Find where the given text appears and provide that cell's center as (X, Y) coordinate. 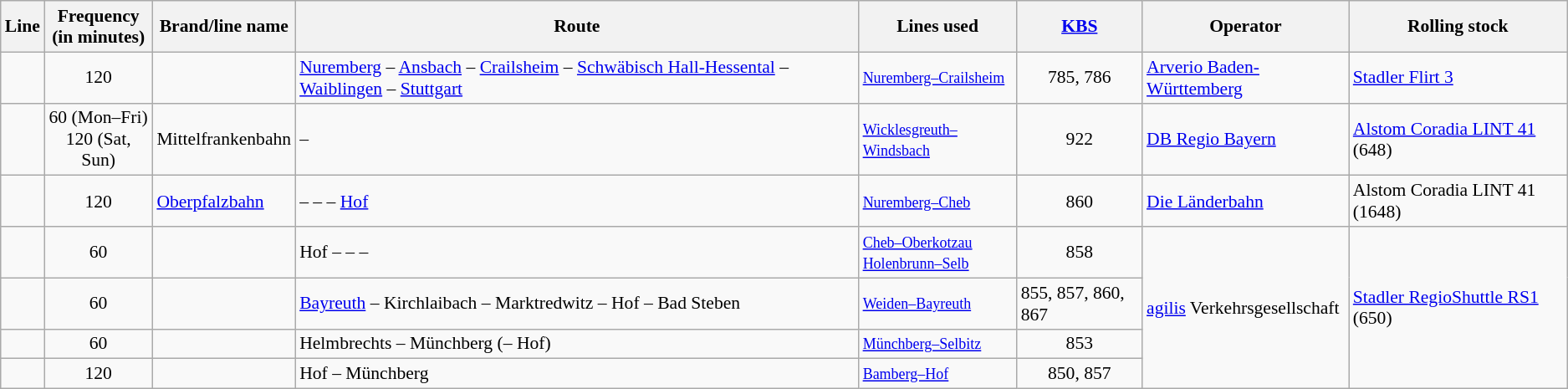
Nuremberg–Cheb (938, 201)
Bayreuth – Kirchlaibach – Marktredwitz – Hof – Bad Steben (577, 303)
Hof – – – (577, 253)
Arverio Baden-Württemberg (1246, 77)
Alstom Coradia LINT 41 (1648) (1458, 201)
Mittelfrankenbahn (224, 139)
Alstom Coradia LINT 41 (648) (1458, 139)
Rolling stock (1458, 27)
Nuremberg – Ansbach – Crailsheim – Schwäbisch Hall-Hessental – Waiblingen – Stuttgart (577, 77)
922 (1080, 139)
785, 786 (1080, 77)
Lines used (938, 27)
Stadler RegioShuttle RS1 (650) (1458, 308)
KBS (1080, 27)
860 (1080, 201)
Nuremberg–Crailsheim (938, 77)
DB Regio Bayern (1246, 139)
850, 857 (1080, 374)
Cheb–OberkotzauHolenbrunn–Selb (938, 253)
Weiden–Bayreuth (938, 303)
Line (23, 27)
Hof – Münchberg (577, 374)
Helmbrechts – Münchberg (– Hof) (577, 344)
– (577, 139)
Brand/line name (224, 27)
Münchberg–Selbitz (938, 344)
Oberpfalzbahn (224, 201)
Operator (1246, 27)
Route (577, 27)
858 (1080, 253)
– – – Hof (577, 201)
agilis Verkehrsgesellschaft (1246, 308)
Die Länderbahn (1246, 201)
Stadler Flirt 3 (1458, 77)
853 (1080, 344)
Frequency(in minutes) (99, 27)
855, 857, 860, 867 (1080, 303)
Wicklesgreuth–Windsbach (938, 139)
60 (Mon–Fri)120 (Sat, Sun) (99, 139)
Bamberg–Hof (938, 374)
